Find where the given text appears and provide that cell's center as (X, Y) coordinate. 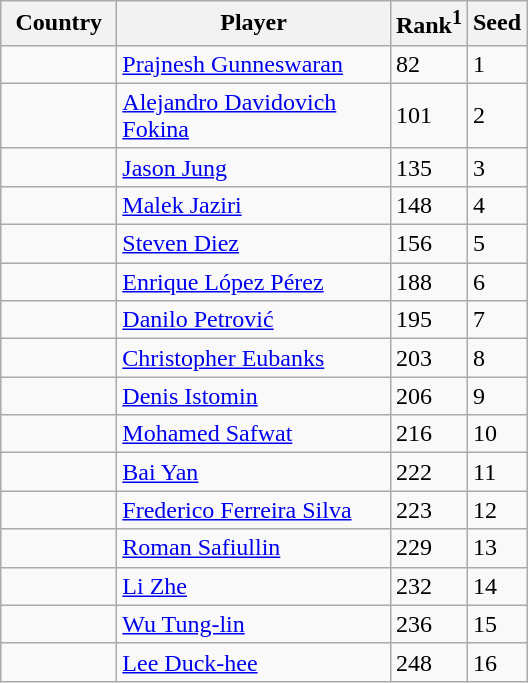
Roman Safiullin (254, 548)
12 (496, 510)
216 (428, 434)
Seed (496, 24)
1 (496, 64)
15 (496, 624)
9 (496, 396)
Alejandro Davidovich Fokina (254, 116)
148 (428, 205)
206 (428, 396)
11 (496, 472)
223 (428, 510)
16 (496, 662)
Bai Yan (254, 472)
Lee Duck-hee (254, 662)
13 (496, 548)
Malek Jaziri (254, 205)
Danilo Petrović (254, 320)
Li Zhe (254, 586)
156 (428, 244)
Christopher Eubanks (254, 358)
101 (428, 116)
188 (428, 282)
6 (496, 282)
5 (496, 244)
232 (428, 586)
Rank1 (428, 24)
229 (428, 548)
Denis Istomin (254, 396)
248 (428, 662)
82 (428, 64)
236 (428, 624)
Enrique López Pérez (254, 282)
Country (59, 24)
8 (496, 358)
Player (254, 24)
10 (496, 434)
135 (428, 167)
2 (496, 116)
195 (428, 320)
7 (496, 320)
Wu Tung-lin (254, 624)
222 (428, 472)
Frederico Ferreira Silva (254, 510)
203 (428, 358)
3 (496, 167)
4 (496, 205)
Prajnesh Gunneswaran (254, 64)
Steven Diez (254, 244)
Jason Jung (254, 167)
Mohamed Safwat (254, 434)
14 (496, 586)
